Pinpoint the cell where the given text exists, returning its [X, Y] midpoint coordinate. 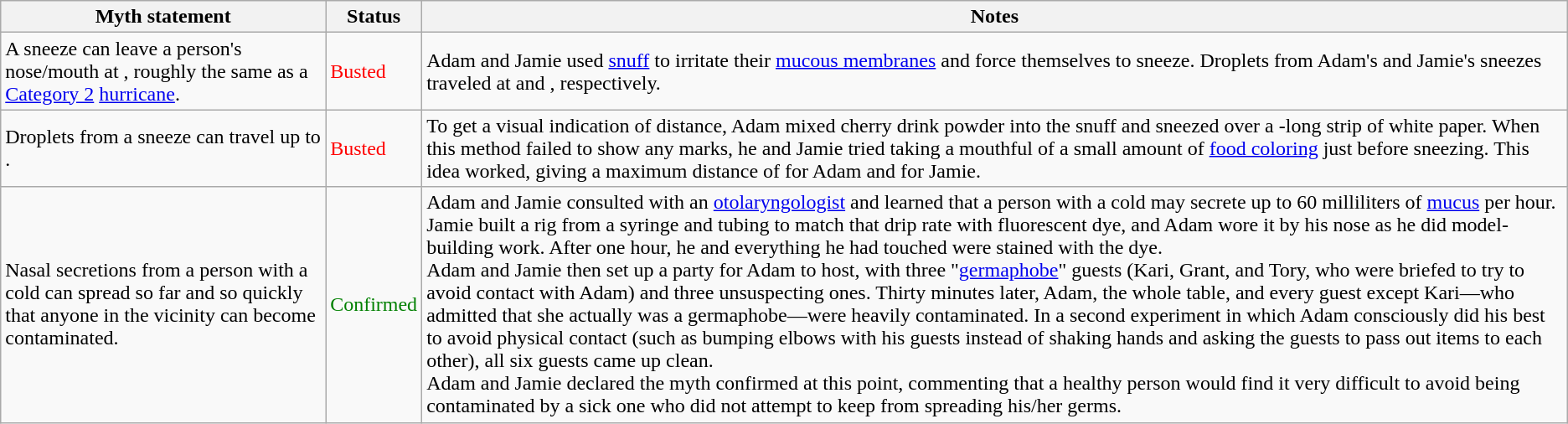
Droplets from a sneeze can travel up to . [163, 148]
Myth statement [163, 17]
Notes [995, 17]
Status [374, 17]
A sneeze can leave a person's nose/mouth at , roughly the same as a Category 2 hurricane. [163, 71]
Confirmed [374, 305]
Nasal secretions from a person with a cold can spread so far and so quickly that anyone in the vicinity can become contaminated. [163, 305]
